Output the [X, Y] coordinate of the center of the cell containing the given text.  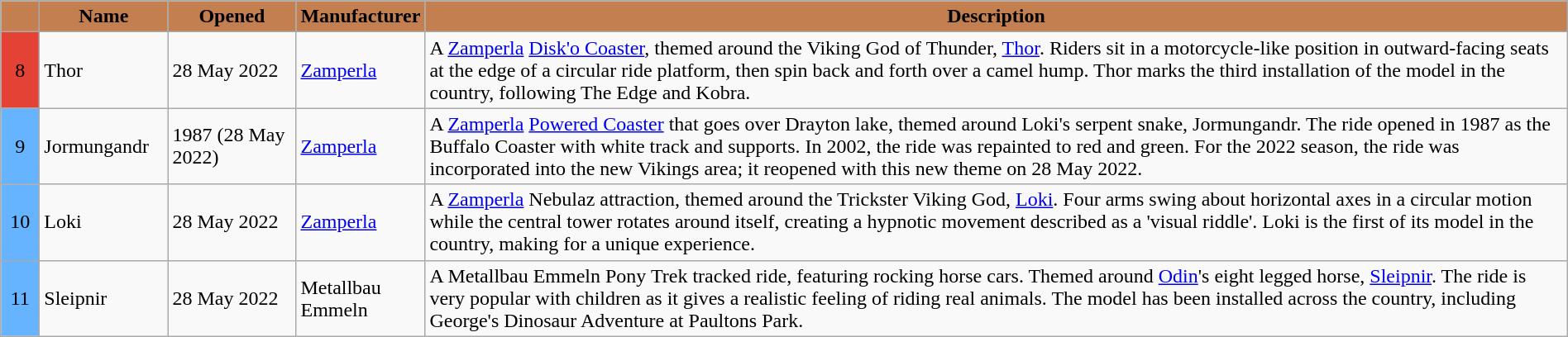
9 [20, 146]
Manufacturer [361, 17]
8 [20, 70]
Metallbau Emmeln [361, 298]
Loki [104, 222]
1987 (28 May 2022) [232, 146]
Jormungandr [104, 146]
Description [996, 17]
11 [20, 298]
Name [104, 17]
Sleipnir [104, 298]
10 [20, 222]
Opened [232, 17]
Thor [104, 70]
